From the cell containing the given text, extract its center point as [X, Y] coordinate. 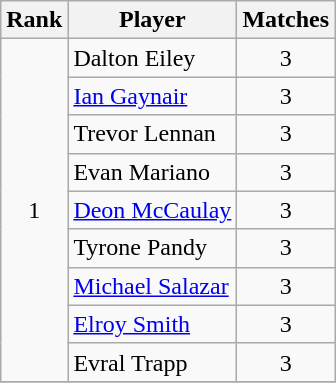
Ian Gaynair [152, 96]
Trevor Lennan [152, 134]
Player [152, 20]
Evan Mariano [152, 172]
1 [34, 210]
Deon McCaulay [152, 210]
Evral Trapp [152, 362]
Rank [34, 20]
Matches [286, 20]
Dalton Eiley [152, 58]
Elroy Smith [152, 324]
Tyrone Pandy [152, 248]
Michael Salazar [152, 286]
